Pinpoint the cell where the given text exists, returning its [X, Y] midpoint coordinate. 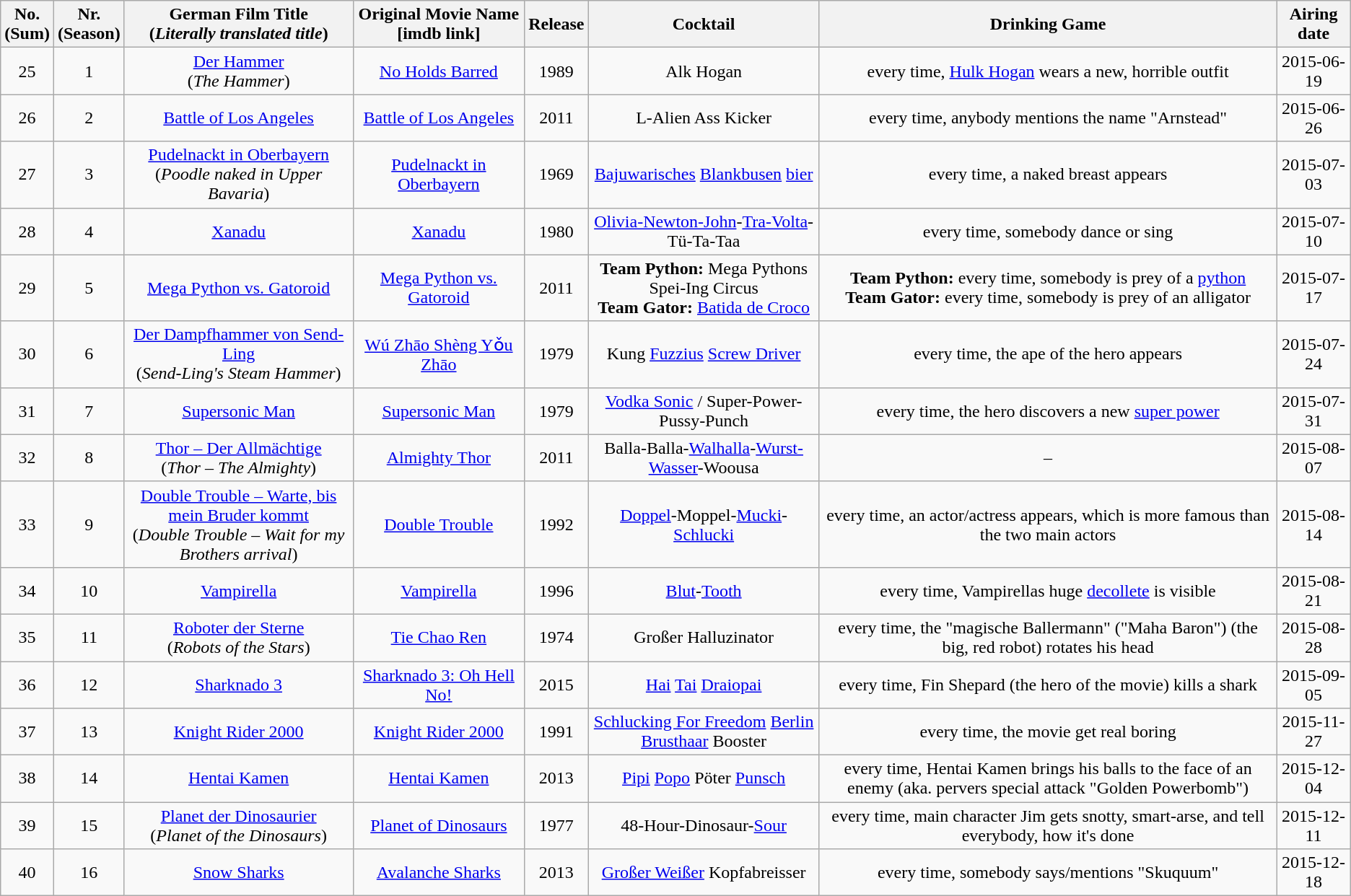
2015-09-05 [1313, 684]
Airing date [1313, 25]
2015-11-27 [1313, 732]
2015-12-11 [1313, 825]
2015-06-19 [1313, 71]
2 [89, 118]
33 [27, 524]
26 [27, 118]
Blut-Tooth [704, 590]
31 [27, 411]
30 [27, 354]
13 [89, 732]
25 [27, 71]
– [1048, 457]
2015-07-10 [1313, 231]
9 [89, 524]
every time, the movie get real boring [1048, 732]
12 [89, 684]
Schlucking For Freedom Berlin Brusthaar Booster [704, 732]
38 [27, 779]
every time, a naked breast appears [1048, 175]
2015-07-03 [1313, 175]
2015-06-26 [1313, 118]
1974 [556, 638]
32 [27, 457]
Hai Tai Draiopai [704, 684]
11 [89, 638]
Snow Sharks [238, 873]
Pudelnackt in Oberbayern(Poodle naked in Upper Bavaria) [238, 175]
Der Hammer(The Hammer) [238, 71]
Avalanche Sharks [439, 873]
1980 [556, 231]
every time, anybody mentions the name "Arnstead" [1048, 118]
Sharknado 3: Oh Hell No! [439, 684]
every time, main character Jim gets snotty, smart-arse, and tell everybody, how it's done [1048, 825]
every time, Hentai Kamen brings his balls to the face of an enemy (aka. pervers special attack "Golden Powerbomb") [1048, 779]
Großer Halluzinator [704, 638]
2015-08-14 [1313, 524]
1991 [556, 732]
Nr.(Season) [89, 25]
Sharknado 3 [238, 684]
2015-08-07 [1313, 457]
34 [27, 590]
14 [89, 779]
1 [89, 71]
every time, Hulk Hogan wears a new, horrible outfit [1048, 71]
every time, the hero discovers a new super power [1048, 411]
2015-08-21 [1313, 590]
4 [89, 231]
16 [89, 873]
27 [27, 175]
36 [27, 684]
every time, somebody dance or sing [1048, 231]
Großer Weißer Kopfabreisser [704, 873]
10 [89, 590]
Team Python: every time, somebody is prey of a python Team Gator: every time, somebody is prey of an alligator [1048, 288]
1989 [556, 71]
5 [89, 288]
Drinking Game [1048, 25]
1969 [556, 175]
every time, the "magische Ballermann" ("Maha Baron") (the big, red robot) rotates his head [1048, 638]
No.(Sum) [27, 25]
Pudelnackt in Oberbayern [439, 175]
2015-12-18 [1313, 873]
2015-08-28 [1313, 638]
1977 [556, 825]
15 [89, 825]
1996 [556, 590]
2015-07-31 [1313, 411]
Vodka Sonic / Super-Power-Pussy-Punch [704, 411]
2015-12-04 [1313, 779]
1992 [556, 524]
7 [89, 411]
L-Alien Ass Kicker [704, 118]
48-Hour-Dinosaur-Sour [704, 825]
German Film Title (Literally translated title) [238, 25]
every time, somebody says/mentions "Skuquum" [1048, 873]
every time, an actor/actress appears, which is more famous than the two main actors [1048, 524]
every time, the ape of the hero appears [1048, 354]
Release [556, 25]
Alk Hogan [704, 71]
3 [89, 175]
Planet of Dinosaurs [439, 825]
Thor – Der Allmächtige(Thor – The Almighty) [238, 457]
Der Dampfhammer von Send-Ling(Send-Ling's Steam Hammer) [238, 354]
8 [89, 457]
Planet der Dinosaurier(Planet of the Dinosaurs) [238, 825]
Bajuwarisches Blankbusen bier [704, 175]
Cocktail [704, 25]
Double Trouble [439, 524]
6 [89, 354]
37 [27, 732]
2015-07-17 [1313, 288]
every time, Vampirellas huge decollete is visible [1048, 590]
No Holds Barred [439, 71]
39 [27, 825]
2015-07-24 [1313, 354]
Doppel-Moppel-Mucki-Schlucki [704, 524]
every time, Fin Shepard (the hero of the movie) kills a shark [1048, 684]
Tie Chao Ren [439, 638]
Balla-Balla-Walhalla-Wurst-Wasser-Woousa [704, 457]
Almighty Thor [439, 457]
29 [27, 288]
2015 [556, 684]
Kung Fuzzius Screw Driver [704, 354]
Olivia-Newton-John-Tra-Volta-Tü-Ta-Taa [704, 231]
40 [27, 873]
28 [27, 231]
Roboter der Sterne(Robots of the Stars) [238, 638]
35 [27, 638]
Team Python: Mega Pythons Spei-Ing CircusTeam Gator: Batida de Croco [704, 288]
Pipi Popo Pöter Punsch [704, 779]
Wú Zhāo Shèng Yǒu Zhāo [439, 354]
Original Movie Name [imdb link] [439, 25]
Double Trouble – Warte, bis mein Bruder kommt(Double Trouble – Wait for my Brothers arrival) [238, 524]
